From the cell containing the given text, extract its center point as (X, Y) coordinate. 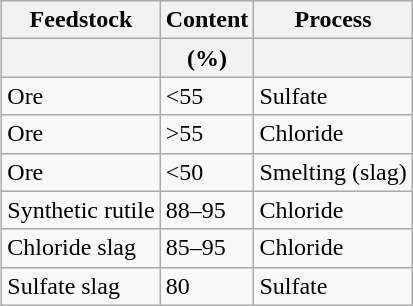
88–95 (207, 210)
80 (207, 286)
Sulfate slag (81, 286)
(%) (207, 58)
Feedstock (81, 20)
Content (207, 20)
Process (333, 20)
<55 (207, 96)
Synthetic rutile (81, 210)
<50 (207, 172)
Chloride slag (81, 248)
Smelting (slag) (333, 172)
>55 (207, 134)
85–95 (207, 248)
